Detect which cell encompasses the target text, then output its (X, Y) center coordinate. 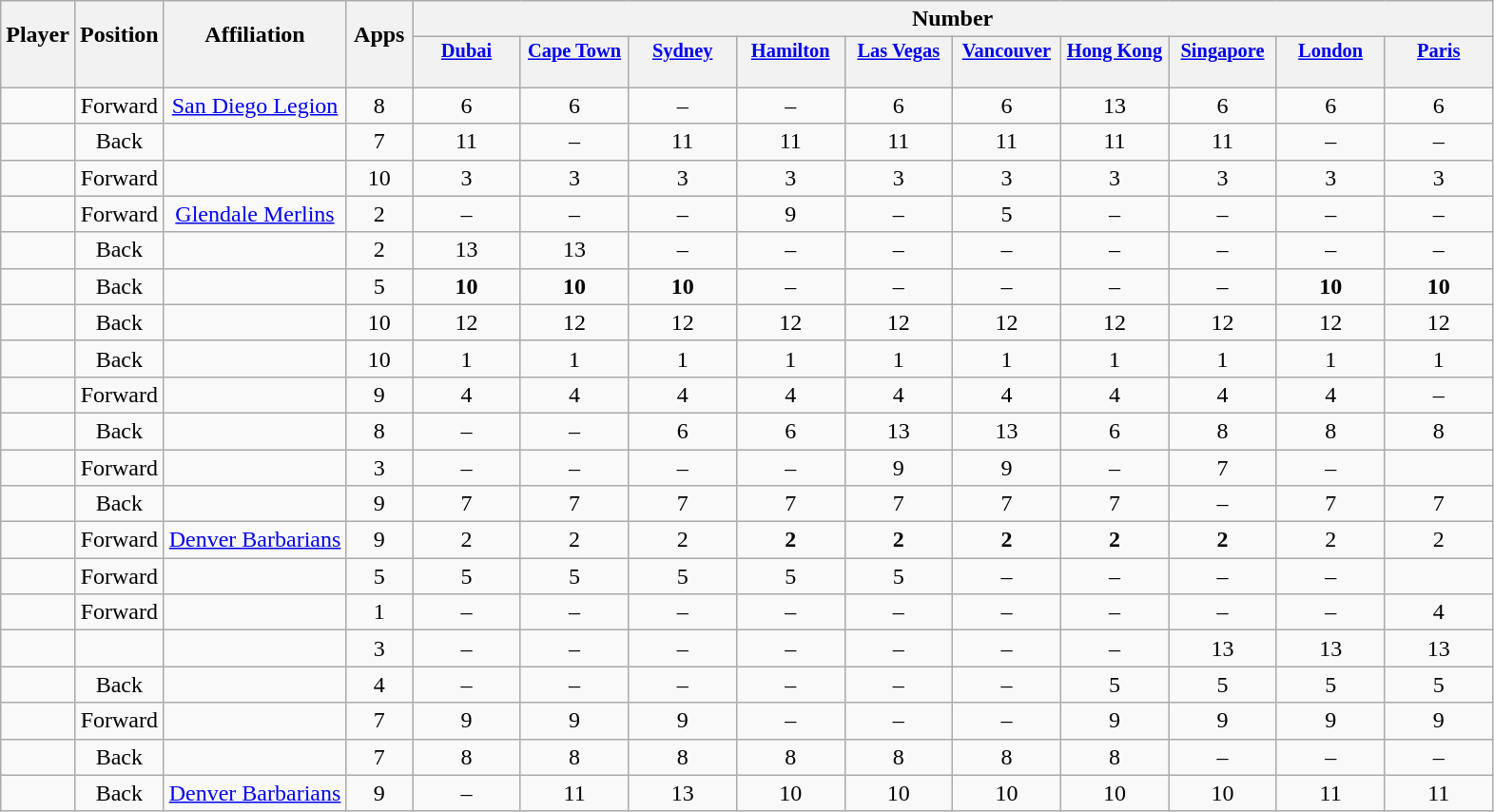
Number (953, 19)
San Diego Legion (255, 106)
Sydney (683, 51)
Player (38, 34)
Affiliation (255, 34)
Las Vegas (899, 51)
London (1330, 51)
Hong Kong (1115, 51)
Glendale Merlins (255, 214)
Dubai (467, 51)
Apps (379, 34)
Hamilton (790, 51)
Position (119, 34)
Cape Town (574, 51)
Singapore (1223, 51)
Vancouver (1007, 51)
Paris (1439, 51)
